Output the [X, Y] coordinate of the center of the cell containing the given text.  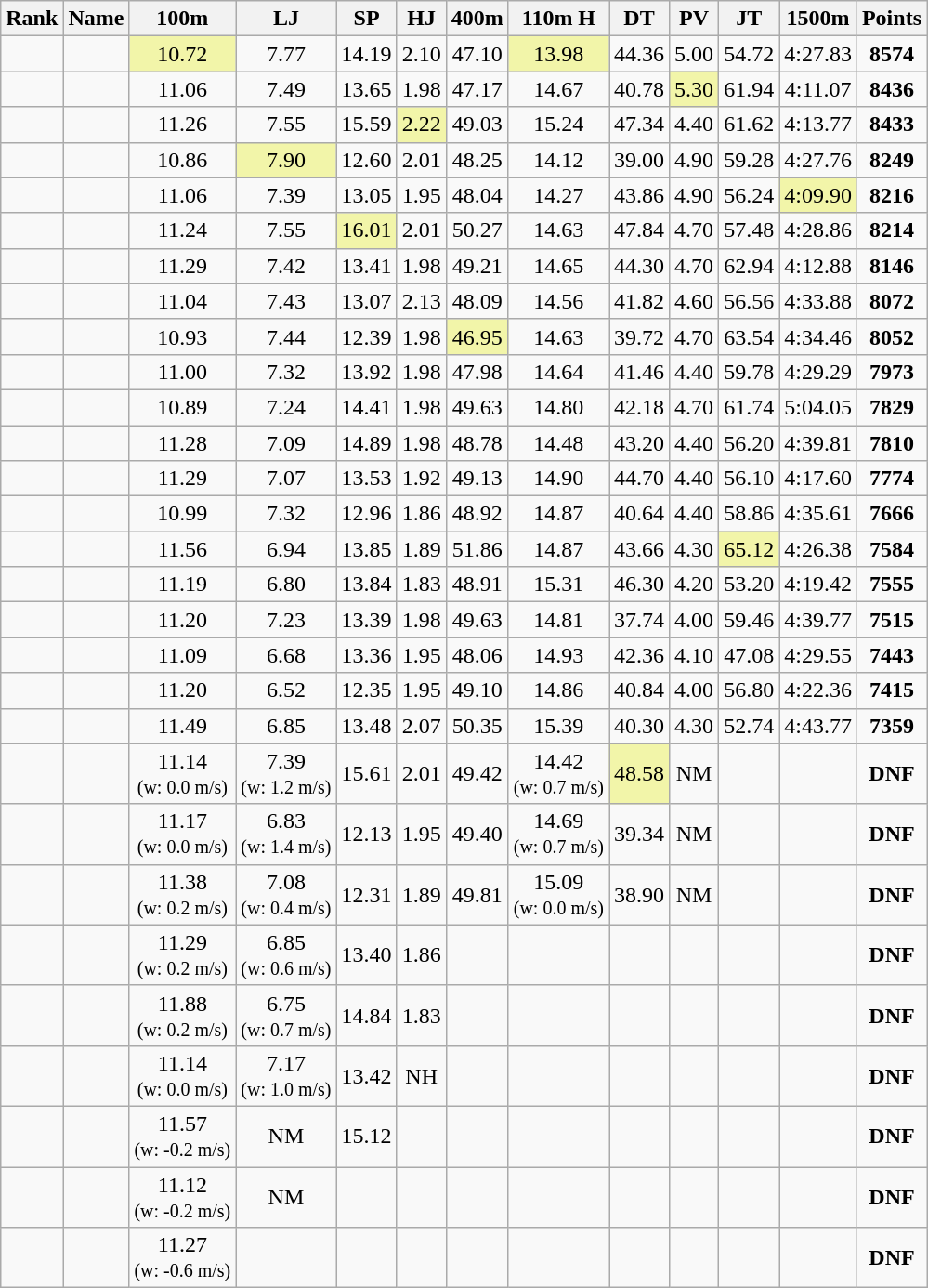
61.62 [749, 125]
7.49 [286, 89]
4:33.88 [818, 301]
48.06 [477, 655]
7.09 [286, 443]
1.92 [422, 479]
LJ [286, 19]
16.01 [366, 230]
7.77 [286, 54]
SP [366, 19]
14.65 [558, 266]
12.35 [366, 690]
14.90 [558, 479]
7555 [892, 585]
7.08(w: 0.4 m/s) [286, 894]
6.52 [286, 690]
39.72 [639, 336]
7.42 [286, 266]
7515 [892, 620]
15.31 [558, 585]
7359 [892, 726]
48.91 [477, 585]
43.86 [639, 195]
13.07 [366, 301]
53.20 [749, 585]
8216 [892, 195]
6.83(w: 1.4 m/s) [286, 835]
2.22 [422, 125]
13.53 [366, 479]
2.10 [422, 54]
7.17(w: 1.0 m/s) [286, 1076]
NH [422, 1076]
59.46 [749, 620]
4:29.55 [818, 655]
47.08 [749, 655]
11.29(w: 0.2 m/s) [182, 955]
4.10 [695, 655]
13.41 [366, 266]
5.00 [695, 54]
11.56 [182, 549]
4.20 [695, 585]
12.60 [366, 160]
15.12 [366, 1136]
12.96 [366, 514]
JT [749, 19]
47.10 [477, 54]
40.64 [639, 514]
5.30 [695, 89]
13.42 [366, 1076]
40.30 [639, 726]
7584 [892, 549]
6.80 [286, 585]
14.81 [558, 620]
49.21 [477, 266]
4:22.36 [818, 690]
2.13 [422, 301]
4:27.76 [818, 160]
4:39.77 [818, 620]
14.67 [558, 89]
59.28 [749, 160]
12.39 [366, 336]
14.56 [558, 301]
37.74 [639, 620]
4:29.29 [818, 372]
40.84 [639, 690]
14.12 [558, 160]
11.17(w: 0.0 m/s) [182, 835]
63.54 [749, 336]
4:09.90 [818, 195]
59.78 [749, 372]
Points [892, 19]
8052 [892, 336]
41.82 [639, 301]
6.85(w: 0.6 m/s) [286, 955]
50.35 [477, 726]
Name [97, 19]
HJ [422, 19]
11.24 [182, 230]
58.86 [749, 514]
8249 [892, 160]
DT [639, 19]
4:26.38 [818, 549]
5:04.05 [818, 407]
14.27 [558, 195]
14.69(w: 0.7 m/s) [558, 835]
13.48 [366, 726]
42.36 [639, 655]
7810 [892, 443]
14.42(w: 0.7 m/s) [558, 773]
10.93 [182, 336]
47.84 [639, 230]
4:13.77 [818, 125]
11.19 [182, 585]
6.85 [286, 726]
14.84 [366, 1015]
50.27 [477, 230]
11.04 [182, 301]
4:17.60 [818, 479]
54.72 [749, 54]
15.61 [366, 773]
13.39 [366, 620]
41.46 [639, 372]
15.09(w: 0.0 m/s) [558, 894]
52.74 [749, 726]
39.00 [639, 160]
49.10 [477, 690]
4:34.46 [818, 336]
8072 [892, 301]
14.48 [558, 443]
49.13 [477, 479]
400m [477, 19]
8214 [892, 230]
13.98 [558, 54]
11.49 [182, 726]
13.85 [366, 549]
10.99 [182, 514]
11.12(w: -0.2 m/s) [182, 1197]
14.86 [558, 690]
7.24 [286, 407]
PV [695, 19]
4:35.61 [818, 514]
48.25 [477, 160]
49.40 [477, 835]
48.92 [477, 514]
8433 [892, 125]
15.59 [366, 125]
56.80 [749, 690]
56.56 [749, 301]
44.36 [639, 54]
4:27.83 [818, 54]
6.68 [286, 655]
48.58 [639, 773]
7443 [892, 655]
8146 [892, 266]
2.07 [422, 726]
44.30 [639, 266]
39.34 [639, 835]
12.31 [366, 894]
38.90 [639, 894]
Rank [32, 19]
13.65 [366, 89]
48.09 [477, 301]
14.89 [366, 443]
4:43.77 [818, 726]
14.64 [558, 372]
6.94 [286, 549]
40.78 [639, 89]
10.89 [182, 407]
110m H [558, 19]
46.95 [477, 336]
7.39(w: 1.2 m/s) [286, 773]
61.94 [749, 89]
4.60 [695, 301]
1500m [818, 19]
8436 [892, 89]
11.27(w: -0.6 m/s) [182, 1258]
49.03 [477, 125]
11.28 [182, 443]
46.30 [639, 585]
57.48 [749, 230]
61.74 [749, 407]
15.39 [558, 726]
7415 [892, 690]
7774 [892, 479]
13.92 [366, 372]
62.94 [749, 266]
13.05 [366, 195]
11.38(w: 0.2 m/s) [182, 894]
13.84 [366, 585]
7.44 [286, 336]
4:28.86 [818, 230]
4:11.07 [818, 89]
7.23 [286, 620]
7973 [892, 372]
48.78 [477, 443]
7.43 [286, 301]
4:19.42 [818, 585]
12.13 [366, 835]
11.26 [182, 125]
8574 [892, 54]
14.80 [558, 407]
10.72 [182, 54]
11.09 [182, 655]
11.00 [182, 372]
13.36 [366, 655]
15.24 [558, 125]
48.04 [477, 195]
42.18 [639, 407]
44.70 [639, 479]
43.66 [639, 549]
47.34 [639, 125]
14.41 [366, 407]
43.20 [639, 443]
47.17 [477, 89]
49.81 [477, 894]
7829 [892, 407]
49.42 [477, 773]
7.90 [286, 160]
51.86 [477, 549]
13.40 [366, 955]
11.88(w: 0.2 m/s) [182, 1015]
47.98 [477, 372]
56.20 [749, 443]
14.93 [558, 655]
4:12.88 [818, 266]
6.75(w: 0.7 m/s) [286, 1015]
100m [182, 19]
14.19 [366, 54]
4:39.81 [818, 443]
65.12 [749, 549]
7666 [892, 514]
11.57(w: -0.2 m/s) [182, 1136]
10.86 [182, 160]
56.24 [749, 195]
7.39 [286, 195]
56.10 [749, 479]
7.07 [286, 479]
